Capture the cell that displays the provided text and extract its [X, Y] central coordinate. 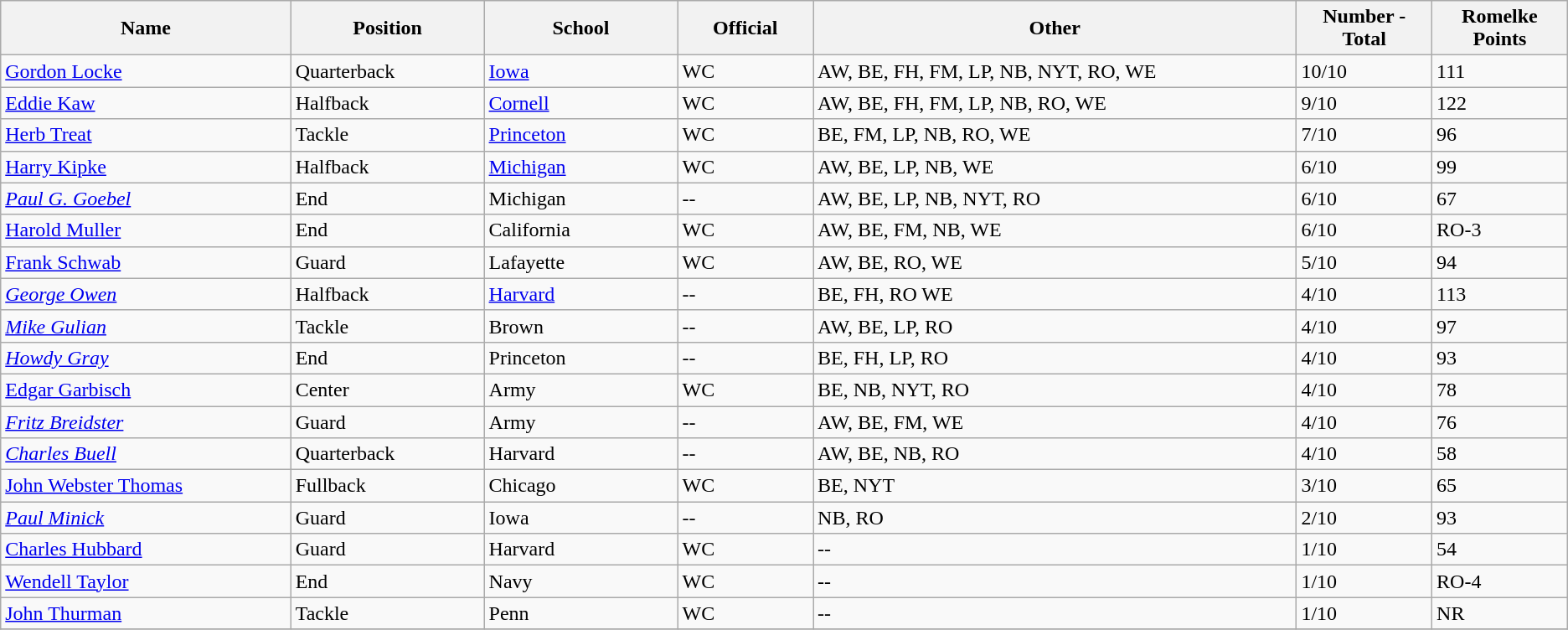
Romelke Points [1500, 28]
113 [1500, 294]
AW, BE, FH, FM, LP, NB, RO, WE [1055, 103]
67 [1500, 199]
96 [1500, 135]
AW, BE, FH, FM, LP, NB, NYT, RO, WE [1055, 71]
Brown [581, 326]
10/10 [1364, 71]
AW, BE, LP, RO [1055, 326]
76 [1500, 421]
BE, NB, NYT, RO [1055, 390]
54 [1500, 550]
7/10 [1364, 135]
Center [387, 390]
Official [745, 28]
9/10 [1364, 103]
Position [387, 28]
BE, NYT [1055, 486]
2/10 [1364, 518]
Cornell [581, 103]
School [581, 28]
California [581, 230]
NR [1500, 613]
111 [1500, 71]
Harry Kipke [146, 167]
Paul G. Goebel [146, 199]
78 [1500, 390]
BE, FH, LP, RO [1055, 358]
99 [1500, 167]
5/10 [1364, 262]
Herb Treat [146, 135]
RO-3 [1500, 230]
NB, RO [1055, 518]
Number - Total [1364, 28]
Eddie Kaw [146, 103]
George Owen [146, 294]
AW, BE, FM, WE [1055, 421]
AW, BE, FM, NB, WE [1055, 230]
John Webster Thomas [146, 486]
BE, FH, RO WE [1055, 294]
BE, FM, LP, NB, RO, WE [1055, 135]
Fritz Breidster [146, 421]
Gordon Locke [146, 71]
Wendell Taylor [146, 581]
97 [1500, 326]
AW, BE, LP, NB, WE [1055, 167]
Harold Muller [146, 230]
AW, BE, RO, WE [1055, 262]
AW, BE, NB, RO [1055, 454]
94 [1500, 262]
Mike Gulian [146, 326]
58 [1500, 454]
Navy [581, 581]
Name [146, 28]
Chicago [581, 486]
Edgar Garbisch [146, 390]
65 [1500, 486]
Howdy Gray [146, 358]
Penn [581, 613]
Fullback [387, 486]
Charles Hubbard [146, 550]
Other [1055, 28]
AW, BE, LP, NB, NYT, RO [1055, 199]
RO-4 [1500, 581]
122 [1500, 103]
Lafayette [581, 262]
Paul Minick [146, 518]
3/10 [1364, 486]
Charles Buell [146, 454]
John Thurman [146, 613]
Frank Schwab [146, 262]
